From the cell containing the given text, extract its center point as (X, Y) coordinate. 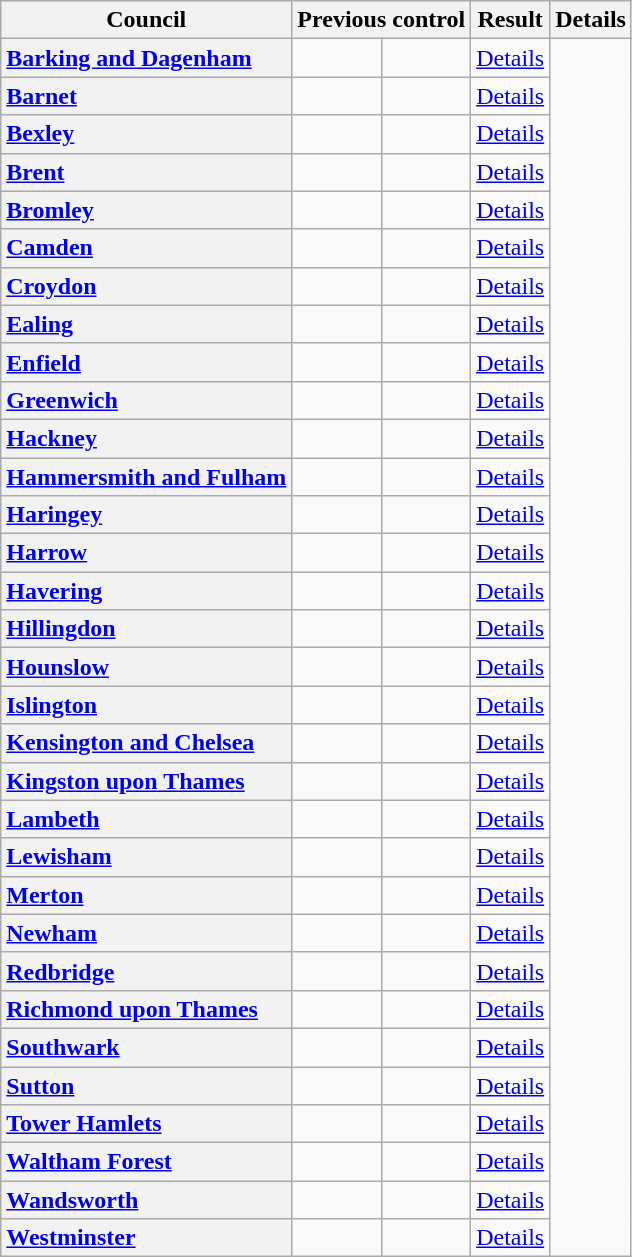
Merton (146, 895)
Result (510, 20)
Brent (146, 172)
Ealing (146, 324)
Hillingdon (146, 629)
Havering (146, 591)
Greenwich (146, 400)
Bexley (146, 134)
Waltham Forest (146, 1162)
Harrow (146, 553)
Previous control (382, 20)
Westminster (146, 1238)
Lambeth (146, 819)
Enfield (146, 362)
Hackney (146, 438)
Hammersmith and Fulham (146, 477)
Lewisham (146, 857)
Tower Hamlets (146, 1124)
Croydon (146, 286)
Islington (146, 705)
Hounslow (146, 667)
Sutton (146, 1085)
Kingston upon Thames (146, 781)
Wandsworth (146, 1200)
Council (146, 20)
Camden (146, 248)
Haringey (146, 515)
Redbridge (146, 971)
Richmond upon Thames (146, 1009)
Barnet (146, 96)
Newham (146, 933)
Barking and Dagenham (146, 58)
Southwark (146, 1047)
Kensington and Chelsea (146, 743)
Bromley (146, 210)
